Find where the given text appears and provide that cell's center as (x, y) coordinate. 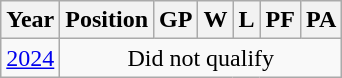
PA (320, 20)
Position (107, 20)
GP (176, 20)
2024 (30, 58)
PF (280, 20)
Did not qualify (201, 58)
W (216, 20)
L (246, 20)
Year (30, 20)
